Detect which cell encompasses the target text, then output its (x, y) center coordinate. 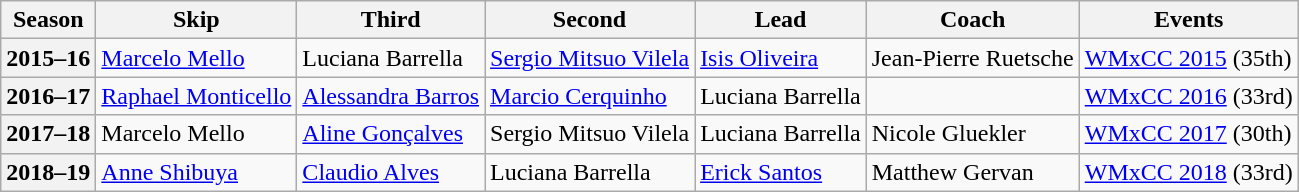
Third (391, 20)
Skip (196, 20)
Isis Oliveira (781, 58)
WMxCC 2018 (33rd) (1188, 172)
2018–19 (48, 172)
Marcio Cerquinho (590, 96)
Lead (781, 20)
2017–18 (48, 134)
Claudio Alves (391, 172)
WMxCC 2016 (33rd) (1188, 96)
Coach (972, 20)
WMxCC 2015 (35th) (1188, 58)
Nicole Gluekler (972, 134)
Aline Gonçalves (391, 134)
Erick Santos (781, 172)
Jean-Pierre Ruetsche (972, 58)
WMxCC 2017 (30th) (1188, 134)
Second (590, 20)
2015–16 (48, 58)
Matthew Gervan (972, 172)
Season (48, 20)
Anne Shibuya (196, 172)
Events (1188, 20)
Alessandra Barros (391, 96)
2016–17 (48, 96)
Raphael Monticello (196, 96)
